For the text-containing cell, return its midpoint in (X, Y) coordinate format. 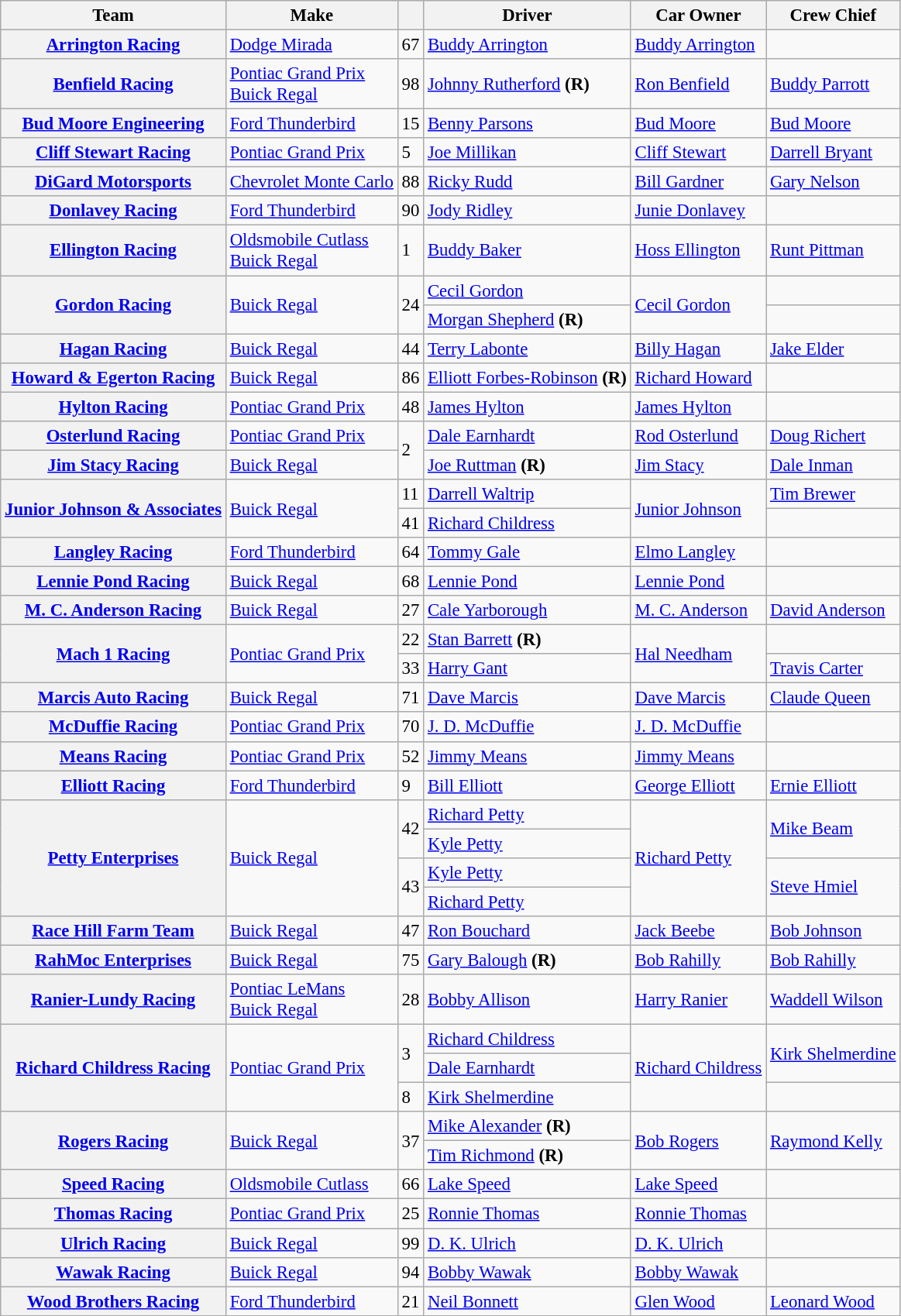
Donlavey Racing (113, 211)
Bill Gardner (698, 182)
McDuffie Racing (113, 727)
Ron Benfield (698, 84)
Johnny Rutherford (R) (528, 84)
94 (411, 1272)
42 (411, 829)
11 (411, 494)
Neil Bonnett (528, 1301)
15 (411, 124)
Junior Johnson (698, 508)
25 (411, 1214)
Mach 1 Racing (113, 654)
Cliff Stewart (698, 153)
86 (411, 377)
Cale Yarborough (528, 610)
Waddell Wilson (834, 999)
Raymond Kelly (834, 1140)
99 (411, 1243)
Rogers Racing (113, 1140)
Chevrolet Monte Carlo (311, 182)
70 (411, 727)
28 (411, 999)
Pontiac Grand Prix Buick Regal (311, 84)
Cliff Stewart Racing (113, 153)
9 (411, 785)
48 (411, 407)
Arrington Racing (113, 45)
98 (411, 84)
Gordon Racing (113, 305)
Buddy Parrott (834, 84)
Lennie Pond Racing (113, 582)
67 (411, 45)
Mike Beam (834, 829)
Morgan Shepherd (R) (528, 319)
5 (411, 153)
37 (411, 1140)
Means Racing (113, 756)
Ron Bouchard (528, 931)
Wawak Racing (113, 1272)
Car Owner (698, 15)
Darrell Bryant (834, 153)
George Elliott (698, 785)
Dale Inman (834, 465)
Jack Beebe (698, 931)
Hoss Ellington (698, 251)
Harry Gant (528, 668)
Claude Queen (834, 698)
Bob Rogers (698, 1140)
Oldsmobile Cutlass Buick Regal (311, 251)
Ulrich Racing (113, 1243)
22 (411, 640)
M. C. Anderson Racing (113, 610)
24 (411, 305)
Gary Balough (R) (528, 960)
Richard Howard (698, 377)
Ranier-Lundy Racing (113, 999)
Oldsmobile Cutlass (311, 1184)
Leonard Wood (834, 1301)
Marcis Auto Racing (113, 698)
Buddy Baker (528, 251)
Hylton Racing (113, 407)
Team (113, 15)
1 (411, 251)
52 (411, 756)
Jody Ridley (528, 211)
Glen Wood (698, 1301)
Crew Chief (834, 15)
44 (411, 349)
71 (411, 698)
Darrell Waltrip (528, 494)
90 (411, 211)
Ellington Racing (113, 251)
64 (411, 552)
Rod Osterlund (698, 436)
88 (411, 182)
Bobby Allison (528, 999)
Jim Stacy Racing (113, 465)
Tommy Gale (528, 552)
21 (411, 1301)
43 (411, 888)
Dodge Mirada (311, 45)
Tim Brewer (834, 494)
41 (411, 523)
DiGard Motorsports (113, 182)
33 (411, 668)
Elmo Langley (698, 552)
Benny Parsons (528, 124)
Elliott Forbes-Robinson (R) (528, 377)
Wood Brothers Racing (113, 1301)
47 (411, 931)
Runt Pittman (834, 251)
Speed Racing (113, 1184)
27 (411, 610)
Doug Richert (834, 436)
Mike Alexander (R) (528, 1126)
Benfield Racing (113, 84)
66 (411, 1184)
Bill Elliott (528, 785)
Bob Johnson (834, 931)
Osterlund Racing (113, 436)
Elliott Racing (113, 785)
Petty Enterprises (113, 857)
Jake Elder (834, 349)
Joe Ruttman (R) (528, 465)
Howard & Egerton Racing (113, 377)
Gary Nelson (834, 182)
68 (411, 582)
Pontiac LeMansBuick Regal (311, 999)
Billy Hagan (698, 349)
Terry Labonte (528, 349)
Hal Needham (698, 654)
2 (411, 451)
Junie Donlavey (698, 211)
Bud Moore Engineering (113, 124)
Travis Carter (834, 668)
Driver (528, 15)
Langley Racing (113, 552)
Joe Millikan (528, 153)
Stan Barrett (R) (528, 640)
Hagan Racing (113, 349)
Thomas Racing (113, 1214)
Richard Childress Racing (113, 1069)
Race Hill Farm Team (113, 931)
Ricky Rudd (528, 182)
Junior Johnson & Associates (113, 508)
Steve Hmiel (834, 888)
Tim Richmond (R) (528, 1156)
75 (411, 960)
Jim Stacy (698, 465)
M. C. Anderson (698, 610)
3 (411, 1053)
RahMoc Enterprises (113, 960)
David Anderson (834, 610)
8 (411, 1098)
Make (311, 15)
Ernie Elliott (834, 785)
Harry Ranier (698, 999)
